Scan for the cell matching the given text and deliver its [X, Y] coordinate at center. 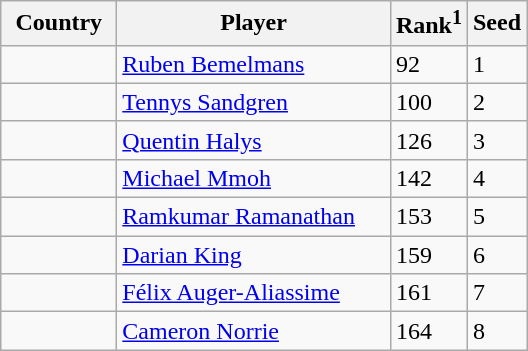
Tennys Sandgren [254, 102]
100 [428, 102]
8 [496, 331]
Rank1 [428, 24]
Félix Auger-Aliassime [254, 293]
3 [496, 140]
7 [496, 293]
1 [496, 64]
159 [428, 255]
92 [428, 64]
Ruben Bemelmans [254, 64]
142 [428, 178]
Country [59, 24]
2 [496, 102]
4 [496, 178]
161 [428, 293]
Player [254, 24]
Michael Mmoh [254, 178]
5 [496, 217]
Darian King [254, 255]
Ramkumar Ramanathan [254, 217]
Seed [496, 24]
Cameron Norrie [254, 331]
126 [428, 140]
164 [428, 331]
153 [428, 217]
6 [496, 255]
Quentin Halys [254, 140]
